Return [X, Y] of the center of cell containing provided text 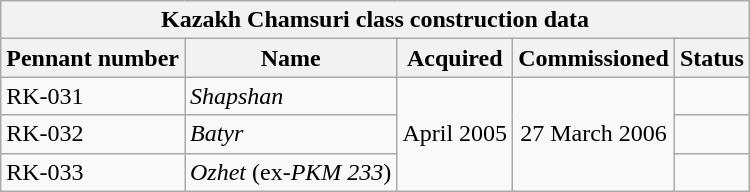
Pennant number [93, 58]
RK-031 [93, 96]
Name [290, 58]
Ozhet (ex-PKM 233) [290, 172]
27 March 2006 [594, 134]
Status [712, 58]
RK-033 [93, 172]
Kazakh Chamsuri class construction data [376, 20]
Acquired [455, 58]
Shapshan [290, 96]
Batyr [290, 134]
RK-032 [93, 134]
April 2005 [455, 134]
Commissioned [594, 58]
